Identify which cell holds the provided text, then report its (X, Y) central coordinate. 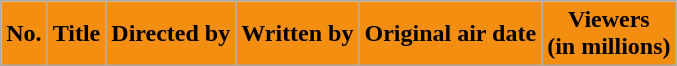
No. (24, 34)
Viewers(in millions) (609, 34)
Title (76, 34)
Written by (298, 34)
Original air date (450, 34)
Directed by (171, 34)
